Scan for the cell matching the given text and deliver its (x, y) coordinate at center. 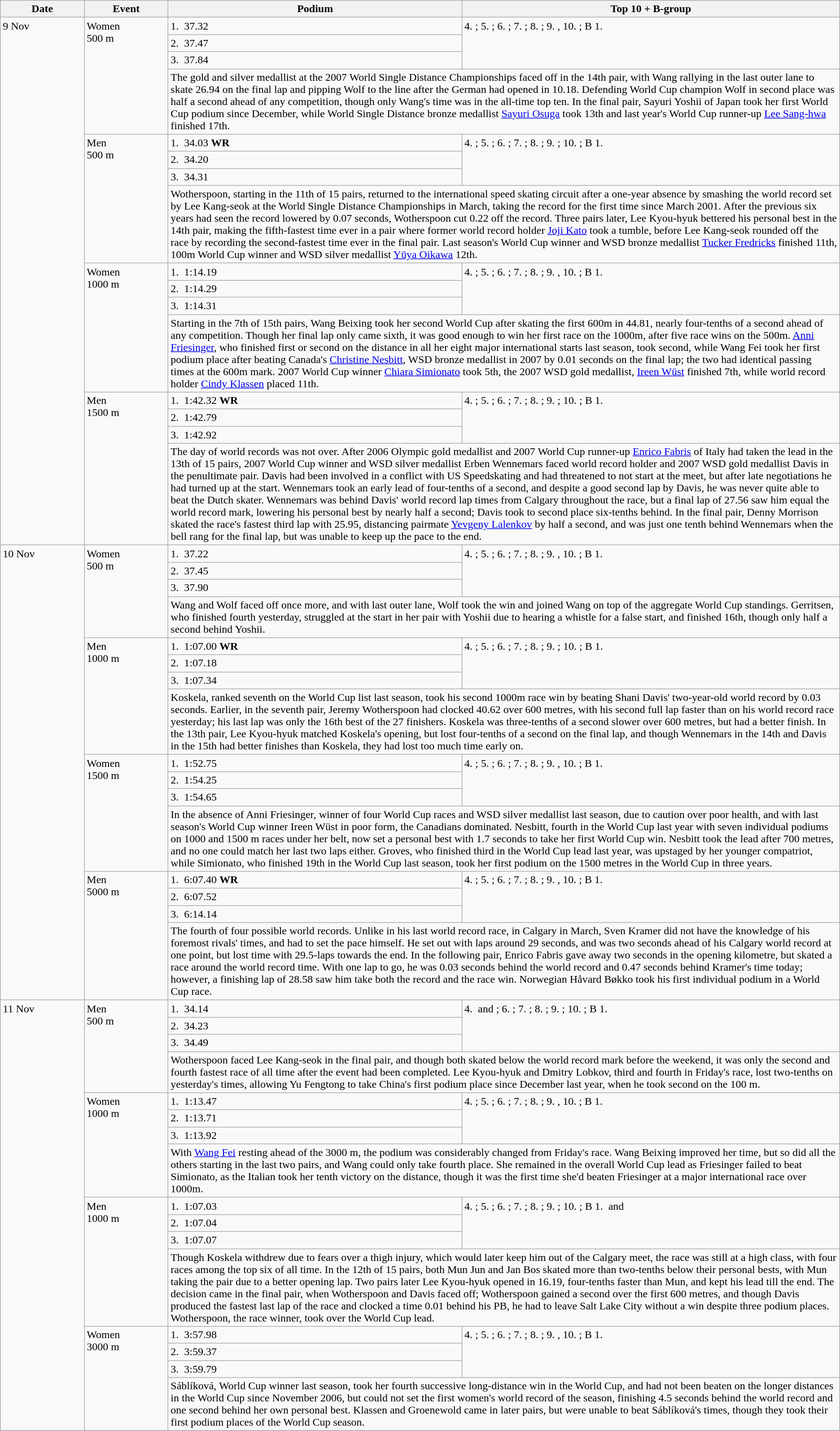
2. 1:14.29 (315, 289)
3. 37.84 (315, 60)
3. 1:07.34 (315, 680)
Men1500 m (127, 468)
3. 1:14.31 (315, 306)
3. 1:07.07 (315, 1240)
2. 34.20 (315, 160)
4. ; 5. ; 6. ; 7. ; 8. ; 9. ; 10. ; B 1. and (651, 1223)
Date (42, 9)
1. 34.03 WR (315, 143)
1. 37.22 (315, 554)
3. 34.49 (315, 1043)
2. 3:59.37 (315, 1352)
1. 34.14 (315, 1009)
1. 1:13.47 (315, 1101)
3. 3:59.79 (315, 1369)
3. 1:54.65 (315, 797)
Women1500 m (127, 813)
3. 1:13.92 (315, 1135)
2. 34.23 (315, 1026)
3. 37.90 (315, 588)
Men5000 m (127, 936)
1. 3:57.98 (315, 1335)
2. 6:07.52 (315, 897)
9 Nov (42, 281)
1. 1:42.32 WR (315, 401)
2. 1:13.71 (315, 1118)
2. 1:42.79 (315, 418)
2. 1:07.18 (315, 663)
11 Nov (42, 1216)
Top 10 + B-group (651, 9)
2. 1:54.25 (315, 780)
1. 1:07.00 WR (315, 646)
2. 37.47 (315, 43)
4. and ; 6. ; 7. ; 8. ; 9. ; 10. ; B 1. (651, 1026)
3. 1:42.92 (315, 435)
1. 1:14.19 (315, 271)
Podium (315, 9)
Event (127, 9)
1. 6:07.40 WR (315, 880)
2. 1:07.04 (315, 1223)
Women3000 m (127, 1378)
1. 1:52.75 (315, 763)
3. 34.31 (315, 177)
1. 1:07.03 (315, 1206)
3. 6:14.14 (315, 914)
2. 37.45 (315, 571)
10 Nov (42, 773)
1. 37.32 (315, 26)
